Capture the cell that displays the provided text and extract its (X, Y) central coordinate. 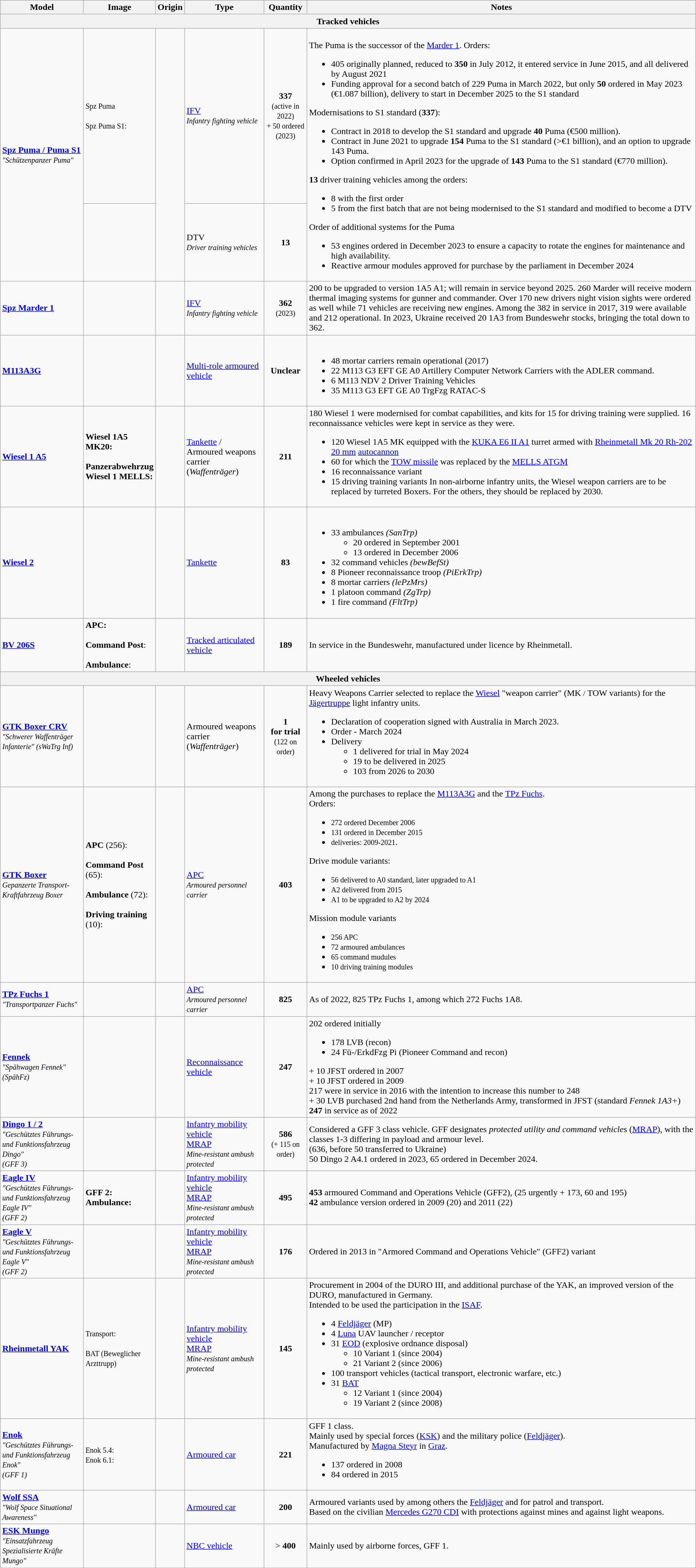
Tracked articulated vehicle (224, 645)
Wiesel 2 (42, 563)
APC:Command Post:Ambulance: (119, 645)
In service in the Bundeswehr, manufactured under licence by Rheinmetall. (501, 645)
453 armoured Command and Operations Vehicle (GFF2), (25 urgently + 173, 60 and 195)42 ambulance version ordered in 2009 (20) and 2011 (22) (501, 1198)
Eagle IV"Geschütztes Führungs- und Funktionsfahrzeug Eagle IV"(GFF 2) (42, 1198)
Ordered in 2013 in "Armored Command and Operations Vehicle" (GFF2) variant (501, 1251)
Notes (501, 7)
Armoured weapons carrier (Waffenträger) (224, 736)
Quantity (286, 7)
TPz Fuchs 1"Transportpanzer Fuchs" (42, 999)
586(+ 115 on order) (286, 1144)
176 (286, 1251)
247 (286, 1067)
13 (286, 242)
221 (286, 1455)
145 (286, 1348)
495 (286, 1198)
Image (119, 7)
Transport:BAT (Beweglicher Arzttrupp) (119, 1348)
Origin (170, 7)
Spz Marder 1 (42, 308)
Fennek"Spähwagen Fennek" (SpähFz) (42, 1067)
Eagle V"Geschütztes Führungs- und Funktionsfahrzeug Eagle V"(GFF 2) (42, 1251)
83 (286, 563)
BV 206S (42, 645)
As of 2022, 825 TPz Fuchs 1, among which 272 Fuchs 1A8. (501, 999)
NBC vehicle (224, 1546)
GTK BoxerGepanzerte Transport-Kraftfahrzeug Boxer (42, 884)
1for trial(122 on order) (286, 736)
Wheeled vehicles (348, 679)
Wiesel 1A5 MK20:Panzerabwehrzug Wiesel 1 MELLS: (119, 457)
Enok 5.4:Enok 6.1: (119, 1455)
211 (286, 457)
Model (42, 7)
> 400 (286, 1546)
825 (286, 999)
Type (224, 7)
200 (286, 1507)
ESK Mungo"Einsatzfahrzeug Spezialisierte Kräfte Mungo" (42, 1546)
Unclear (286, 371)
Tankette /Armoured weapons carrier (Waffenträger) (224, 457)
Tankette (224, 563)
APC (256):Command Post (65):Ambulance (72):Driving training (10): (119, 884)
337(active in 2022)+ 50 ordered (2023) (286, 116)
Rheinmetall YAK (42, 1348)
Dingo 1 / 2"Geschütztes Führungs- und Funktionsfahrzeug Dingo"(GFF 3) (42, 1144)
Reconnaissance vehicle (224, 1067)
Tracked vehicles (348, 21)
DTVDriver training vehicles (224, 242)
GTK Boxer CRV"Schwerer Waffenträger Infanterie" (sWaTrg Inf) (42, 736)
Enok"Geschütztes Führungs- und Funktionsfahrzeug Enok"(GFF 1) (42, 1455)
Multi-role armoured vehicle (224, 371)
403 (286, 884)
M113A3G (42, 371)
Spz PumaSpz Puma S1: (119, 116)
Mainly used by airborne forces, GFF 1. (501, 1546)
GFF 2: Ambulance: (119, 1198)
Wiesel 1 A5 (42, 457)
Spz Puma / Puma S1"Schützenpanzer Puma" (42, 155)
362(2023) (286, 308)
Wolf SSA"Wolf Space Situational Awareness" (42, 1507)
189 (286, 645)
